Detect which cell encompasses the target text, then output its (X, Y) center coordinate. 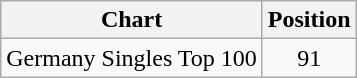
Position (309, 20)
91 (309, 58)
Chart (132, 20)
Germany Singles Top 100 (132, 58)
